For the text-containing cell, return its midpoint in (X, Y) coordinate format. 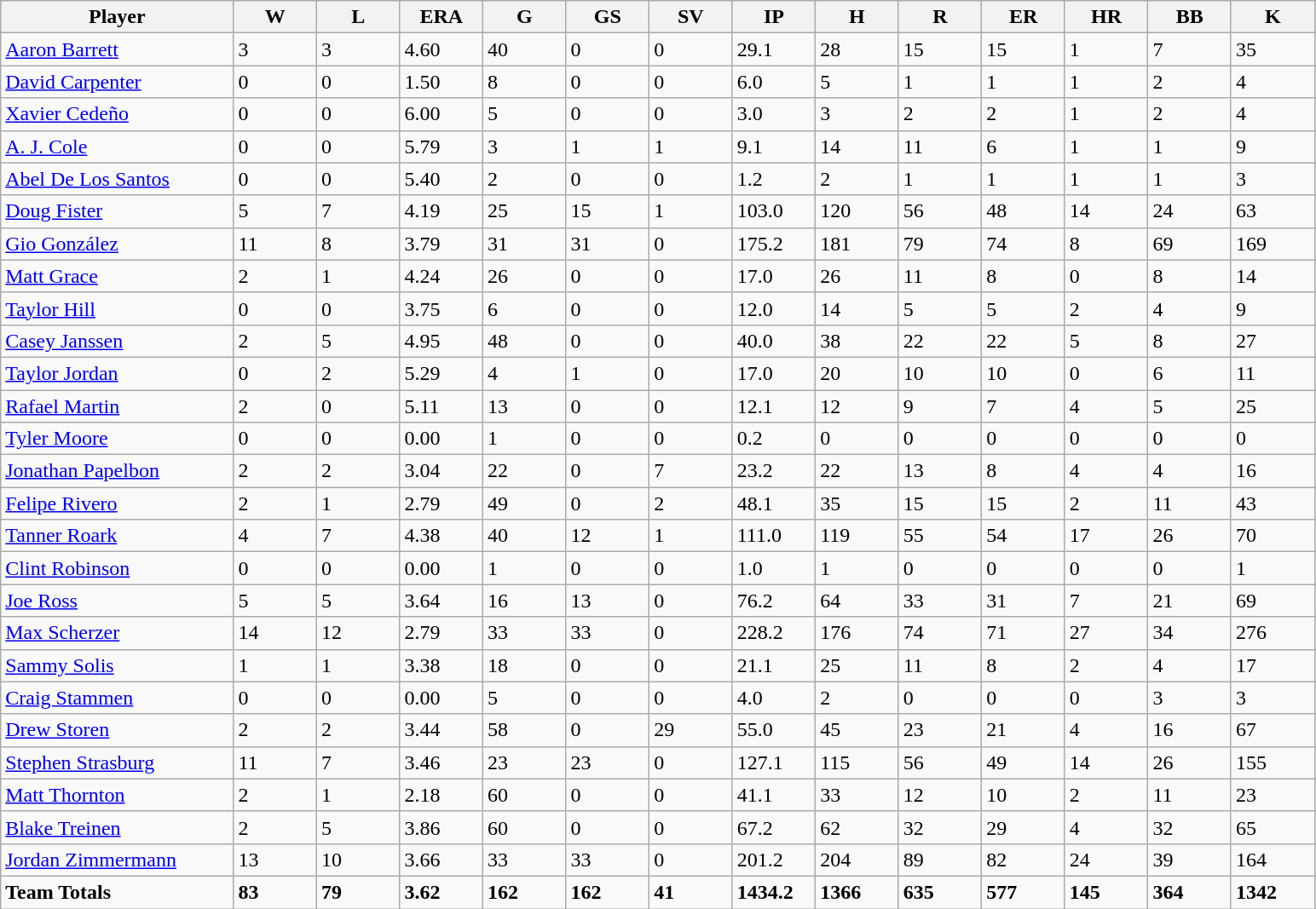
64 (857, 601)
29.1 (774, 49)
IP (774, 17)
12.1 (774, 406)
4.60 (442, 49)
0.2 (774, 439)
4.95 (442, 341)
54 (1024, 536)
48.1 (774, 503)
181 (857, 244)
ERA (442, 17)
120 (857, 211)
3.64 (442, 601)
Blake Treinen (118, 827)
SV (691, 17)
5.29 (442, 373)
Taylor Jordan (118, 373)
Rafael Martin (118, 406)
201.2 (774, 860)
176 (857, 633)
76.2 (774, 601)
38 (857, 341)
276 (1273, 633)
3.75 (442, 308)
5.79 (442, 147)
6.0 (774, 82)
635 (940, 892)
4.38 (442, 536)
BB (1190, 17)
89 (940, 860)
1.50 (442, 82)
3.79 (442, 244)
A. J. Cole (118, 147)
Tanner Roark (118, 536)
577 (1024, 892)
4.0 (774, 698)
5.11 (442, 406)
175.2 (774, 244)
39 (1190, 860)
119 (857, 536)
David Carpenter (118, 82)
Abel De Los Santos (118, 179)
Felipe Rivero (118, 503)
45 (857, 730)
21.1 (774, 665)
115 (857, 762)
70 (1273, 536)
Player (118, 17)
164 (1273, 860)
3.0 (774, 114)
67 (1273, 730)
L (358, 17)
Doug Fister (118, 211)
41.1 (774, 795)
9.1 (774, 147)
Aaron Barrett (118, 49)
Jordan Zimmermann (118, 860)
3.04 (442, 471)
111.0 (774, 536)
4.19 (442, 211)
55.0 (774, 730)
1342 (1273, 892)
5.40 (442, 179)
Team Totals (118, 892)
Tyler Moore (118, 439)
23.2 (774, 471)
Joe Ross (118, 601)
HR (1106, 17)
3.66 (442, 860)
G (525, 17)
12.0 (774, 308)
R (940, 17)
Matt Thornton (118, 795)
34 (1190, 633)
169 (1273, 244)
3.46 (442, 762)
Max Scherzer (118, 633)
4.24 (442, 276)
71 (1024, 633)
3.44 (442, 730)
2.18 (442, 795)
62 (857, 827)
W (275, 17)
228.2 (774, 633)
28 (857, 49)
Jonathan Papelbon (118, 471)
204 (857, 860)
145 (1106, 892)
Gio González (118, 244)
Matt Grace (118, 276)
67.2 (774, 827)
1.2 (774, 179)
18 (525, 665)
40.0 (774, 341)
82 (1024, 860)
Taylor Hill (118, 308)
K (1273, 17)
GS (608, 17)
Clint Robinson (118, 568)
43 (1273, 503)
3.62 (442, 892)
41 (691, 892)
103.0 (774, 211)
63 (1273, 211)
58 (525, 730)
20 (857, 373)
Craig Stammen (118, 698)
H (857, 17)
364 (1190, 892)
Stephen Strasburg (118, 762)
3.86 (442, 827)
155 (1273, 762)
83 (275, 892)
Casey Janssen (118, 341)
127.1 (774, 762)
1.0 (774, 568)
Sammy Solis (118, 665)
65 (1273, 827)
1366 (857, 892)
Drew Storen (118, 730)
ER (1024, 17)
1434.2 (774, 892)
55 (940, 536)
3.38 (442, 665)
6.00 (442, 114)
Xavier Cedeño (118, 114)
